Return the [x, y] coordinate for the center point of the cell that contains the specified text.  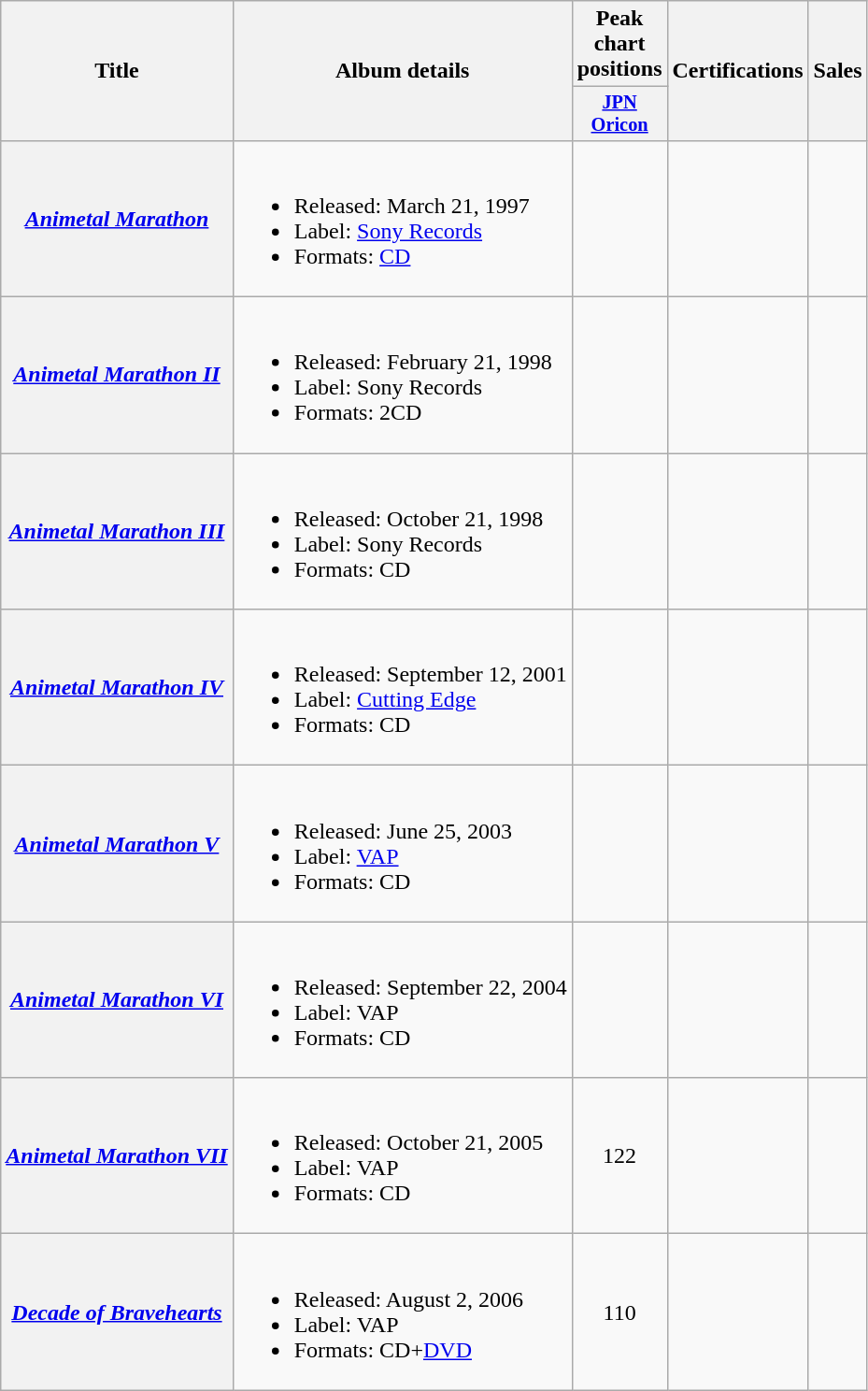
122 [619, 1155]
Animetal Marathon IV [117, 688]
Released: October 21, 1998Label: Sony RecordsFormats: CD [402, 531]
Peak chart positions [619, 44]
Released: March 21, 1997Label: Sony RecordsFormats: CD [402, 219]
Title [117, 71]
Released: September 22, 2004Label: VAPFormats: CD [402, 1000]
Decade of Bravehearts [117, 1312]
Released: October 21, 2005Label: VAPFormats: CD [402, 1155]
Certifications [738, 71]
Released: August 2, 2006Label: VAPFormats: CD+DVD [402, 1312]
Animetal Marathon [117, 219]
Animetal Marathon VII [117, 1155]
110 [619, 1312]
Animetal Marathon II [117, 376]
Released: June 25, 2003Label: VAPFormats: CD [402, 843]
Released: February 21, 1998Label: Sony RecordsFormats: 2CD [402, 376]
Album details [402, 71]
Animetal Marathon VI [117, 1000]
Released: September 12, 2001Label: Cutting EdgeFormats: CD [402, 688]
JPNOricon [619, 114]
Animetal Marathon III [117, 531]
Sales [837, 71]
Animetal Marathon V [117, 843]
